Identify which cell holds the provided text, then report its [x, y] central coordinate. 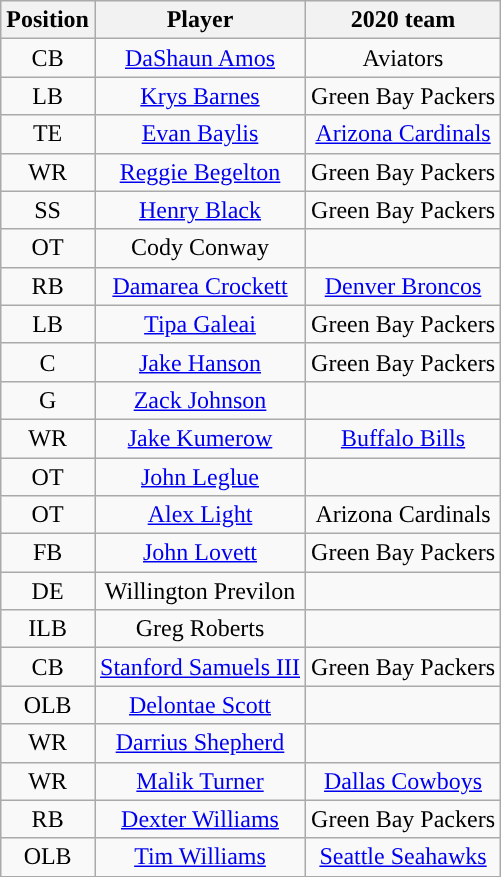
Delontae Scott [200, 705]
Greg Roberts [200, 629]
Cody Conway [200, 248]
Position [48, 20]
Evan Baylis [200, 134]
Zack Johnson [200, 400]
Willington Previlon [200, 591]
Dexter Williams [200, 819]
ILB [48, 629]
Tipa Galeai [200, 324]
Alex Light [200, 515]
Damarea Crockett [200, 286]
G [48, 400]
DE [48, 591]
Dallas Cowboys [404, 781]
C [48, 362]
Henry Black [200, 210]
Reggie Begelton [200, 172]
Jake Kumerow [200, 438]
Player [200, 20]
Krys Barnes [200, 96]
DaShaun Amos [200, 58]
Jake Hanson [200, 362]
John Leglue [200, 477]
2020 team [404, 20]
Aviators [404, 58]
Tim Williams [200, 857]
SS [48, 210]
TE [48, 134]
John Lovett [200, 553]
FB [48, 553]
Denver Broncos [404, 286]
Malik Turner [200, 781]
Darrius Shepherd [200, 743]
Seattle Seahawks [404, 857]
Buffalo Bills [404, 438]
Stanford Samuels III [200, 667]
